Return the (x, y) coordinate for the center point of the cell that contains the specified text.  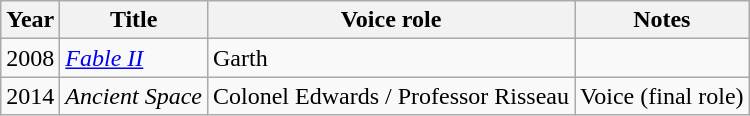
2008 (30, 58)
Colonel Edwards / Professor Risseau (390, 96)
Fable II (134, 58)
2014 (30, 96)
Notes (662, 20)
Title (134, 20)
Garth (390, 58)
Year (30, 20)
Voice (final role) (662, 96)
Ancient Space (134, 96)
Voice role (390, 20)
